Identify which cell holds the provided text, then report its (x, y) central coordinate. 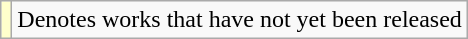
Denotes works that have not yet been released (240, 20)
